Detect which cell encompasses the target text, then output its [X, Y] center coordinate. 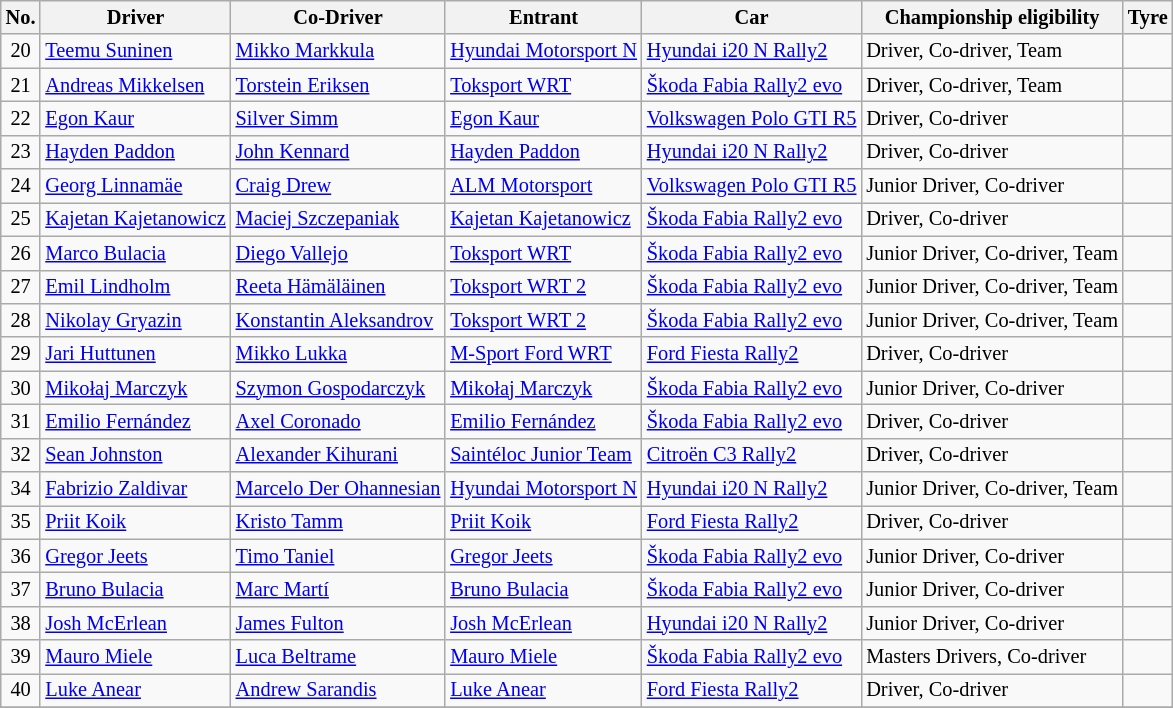
Szymon Gospodarczyk [338, 388]
Konstantin Aleksandrov [338, 320]
Co-Driver [338, 17]
Alexander Kihurani [338, 455]
Nikolay Gryazin [135, 320]
36 [21, 556]
Axel Coronado [338, 421]
Citroën C3 Rally2 [752, 455]
Saintéloc Junior Team [544, 455]
Sean Johnston [135, 455]
Car [752, 17]
Entrant [544, 17]
ALM Motorsport [544, 186]
Diego Vallejo [338, 253]
Championship eligibility [992, 17]
Timo Taniel [338, 556]
Teemu Suninen [135, 51]
Marc Martí [338, 589]
34 [21, 489]
30 [21, 388]
37 [21, 589]
Andreas Mikkelsen [135, 85]
No. [21, 17]
Jari Huttunen [135, 354]
21 [21, 85]
27 [21, 287]
Mikko Markkula [338, 51]
Silver Simm [338, 118]
James Fulton [338, 623]
29 [21, 354]
24 [21, 186]
Marcelo Der Ohannesian [338, 489]
Tyre [1148, 17]
25 [21, 219]
32 [21, 455]
22 [21, 118]
38 [21, 623]
Kristo Tamm [338, 522]
Luca Beltrame [338, 657]
23 [21, 152]
28 [21, 320]
Marco Bulacia [135, 253]
Masters Drivers, Co-driver [992, 657]
Emil Lindholm [135, 287]
31 [21, 421]
35 [21, 522]
M-Sport Ford WRT [544, 354]
20 [21, 51]
Craig Drew [338, 186]
Torstein Eriksen [338, 85]
26 [21, 253]
Georg Linnamäe [135, 186]
Fabrizio Zaldivar [135, 489]
Reeta Hämäläinen [338, 287]
Andrew Sarandis [338, 690]
Maciej Szczepaniak [338, 219]
39 [21, 657]
Mikko Lukka [338, 354]
John Kennard [338, 152]
40 [21, 690]
Driver [135, 17]
